Provide the (X, Y) coordinate of the cell's center where the given text is located.  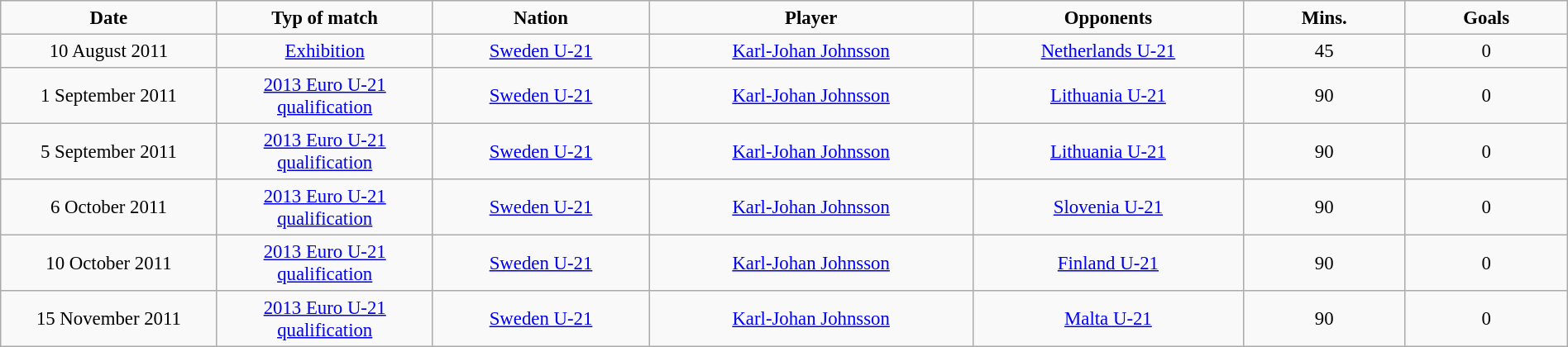
Finland U-21 (1108, 263)
Exhibition (324, 50)
6 October 2011 (109, 207)
Typ of match (324, 17)
Player (811, 17)
Slovenia U-21 (1108, 207)
Mins. (1324, 17)
Date (109, 17)
1 September 2011 (109, 96)
Opponents (1108, 17)
15 November 2011 (109, 319)
Goals (1486, 17)
Nation (541, 17)
5 September 2011 (109, 151)
Malta U-21 (1108, 319)
45 (1324, 50)
10 October 2011 (109, 263)
10 August 2011 (109, 50)
Netherlands U-21 (1108, 50)
